Extract the (x, y) coordinate from the center of the cell holding the provided text.  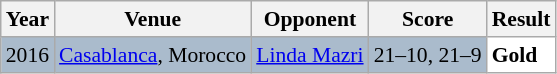
Opponent (310, 19)
Linda Mazri (310, 55)
Result (522, 19)
Casablanca, Morocco (152, 55)
Score (428, 19)
2016 (28, 55)
Gold (522, 55)
Venue (152, 19)
Year (28, 19)
21–10, 21–9 (428, 55)
